Return the (X, Y) coordinate for the center point of the cell that contains the specified text.  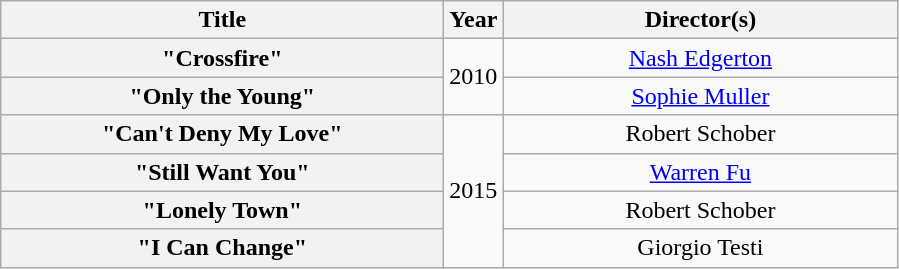
Giorgio Testi (700, 248)
Title (222, 20)
"Still Want You" (222, 172)
Year (474, 20)
Warren Fu (700, 172)
"Only the Young" (222, 96)
"I Can Change" (222, 248)
2015 (474, 191)
Director(s) (700, 20)
"Crossfire" (222, 58)
Sophie Muller (700, 96)
2010 (474, 77)
"Can't Deny My Love" (222, 134)
"Lonely Town" (222, 210)
Nash Edgerton (700, 58)
